Provide the [x, y] coordinate of the cell's center where the given text is located.  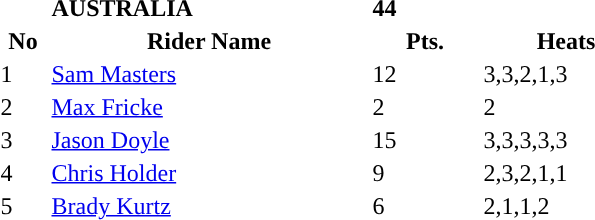
12 [425, 74]
2 [425, 107]
Sam Masters [209, 74]
Rider Name [209, 41]
Jason Doyle [209, 140]
Pts. [425, 41]
Max Fricke [209, 107]
9 [425, 173]
Chris Holder [209, 173]
15 [425, 140]
